Return (X, Y) of the center of cell containing provided text 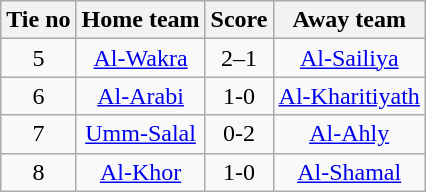
Al-Kharitiyath (349, 96)
6 (38, 96)
Al-Sailiya (349, 58)
5 (38, 58)
0-2 (239, 134)
Al-Khor (140, 172)
Away team (349, 20)
Umm-Salal (140, 134)
Al-Wakra (140, 58)
8 (38, 172)
Home team (140, 20)
Al-Arabi (140, 96)
Al-Shamal (349, 172)
Tie no (38, 20)
2–1 (239, 58)
7 (38, 134)
Al-Ahly (349, 134)
Score (239, 20)
